Extract the [X, Y] coordinate from the center of the cell holding the provided text.  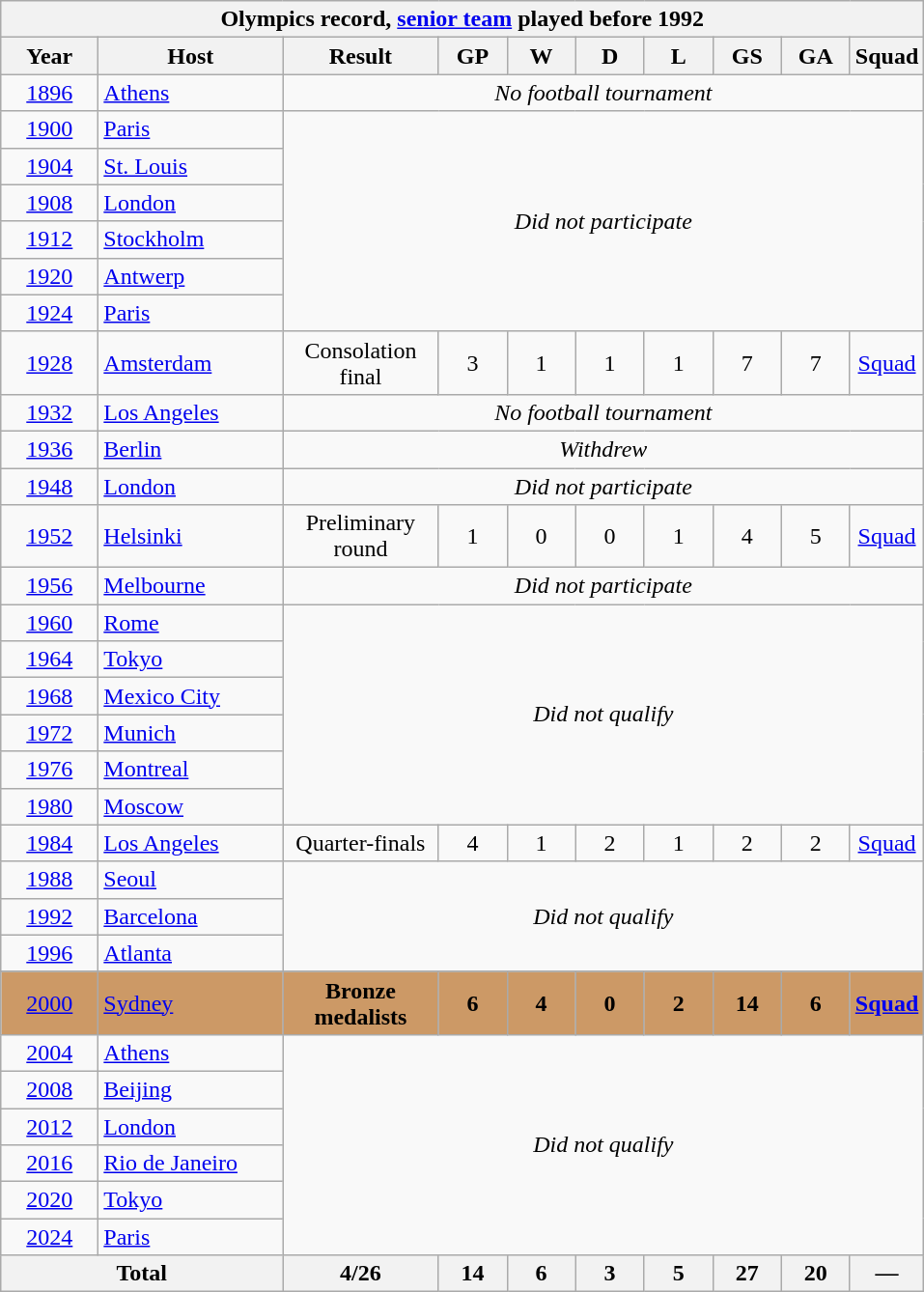
Barcelona [191, 916]
1896 [50, 93]
Year [50, 56]
1972 [50, 733]
1920 [50, 276]
Withdrew [603, 449]
1908 [50, 203]
Mexico City [191, 696]
D [610, 56]
27 [747, 1274]
1996 [50, 953]
Total [142, 1274]
Rome [191, 623]
1956 [50, 586]
GA [815, 56]
Melbourne [191, 586]
1912 [50, 239]
1960 [50, 623]
1928 [50, 363]
2024 [50, 1237]
Montreal [191, 770]
Rio de Janeiro [191, 1164]
Preliminary round [361, 537]
Beijing [191, 1089]
2020 [50, 1200]
Quarter-finals [361, 843]
Seoul [191, 880]
Helsinki [191, 537]
Munich [191, 733]
20 [815, 1274]
2008 [50, 1089]
Antwerp [191, 276]
L [678, 56]
Sydney [191, 1002]
1952 [50, 537]
2004 [50, 1053]
1980 [50, 806]
2012 [50, 1127]
GP [473, 56]
4/26 [361, 1274]
Result [361, 56]
St. Louis [191, 166]
1992 [50, 916]
1900 [50, 129]
Berlin [191, 449]
2016 [50, 1164]
1984 [50, 843]
Bronze medalists [361, 1002]
Moscow [191, 806]
Stockholm [191, 239]
1932 [50, 412]
2000 [50, 1002]
1964 [50, 660]
1968 [50, 696]
1936 [50, 449]
1976 [50, 770]
W [541, 56]
1988 [50, 880]
— [886, 1274]
1924 [50, 313]
Host [191, 56]
1948 [50, 486]
Olympics record, senior team played before 1992 [462, 19]
Amsterdam [191, 363]
Consolation final [361, 363]
1904 [50, 166]
Atlanta [191, 953]
GS [747, 56]
